Find where the given text appears and provide that cell's center as (x, y) coordinate. 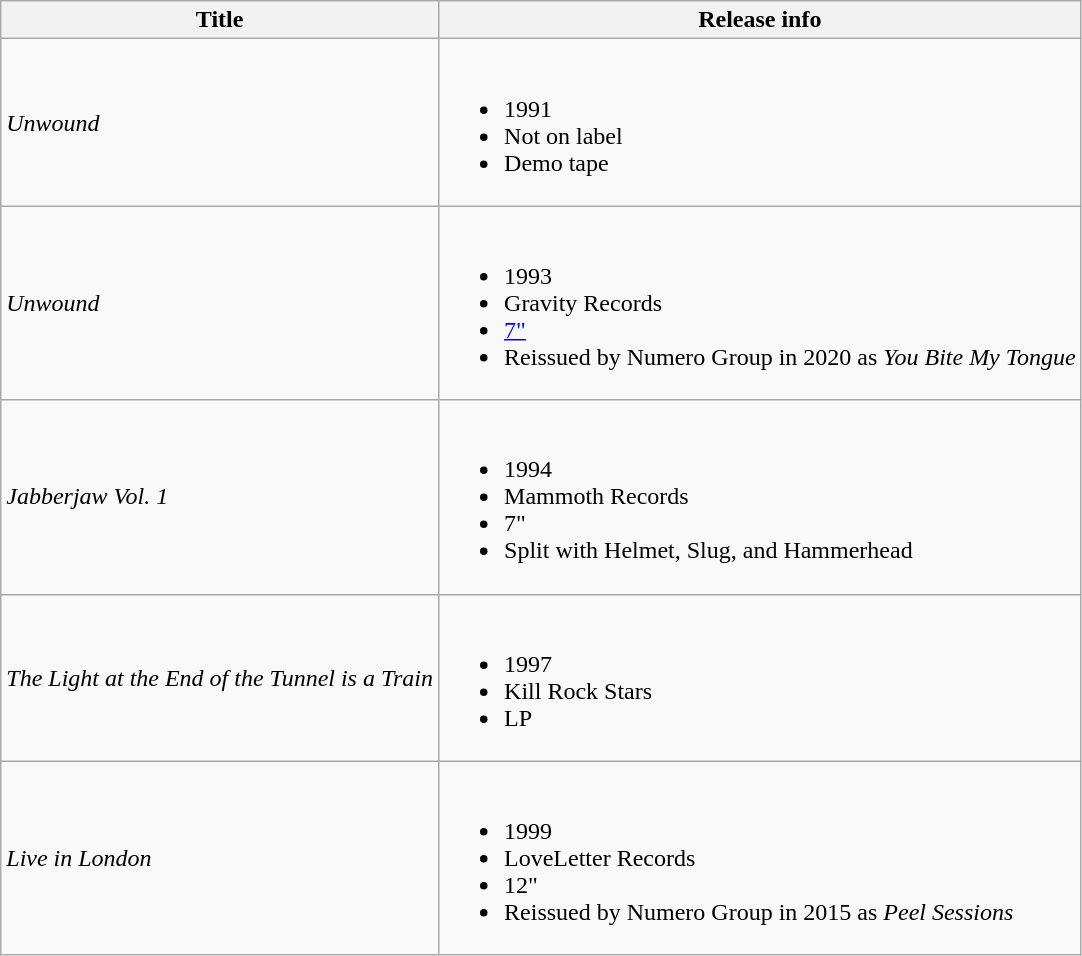
1993Gravity Records7"Reissued by Numero Group in 2020 as You Bite My Tongue (760, 303)
1994Mammoth Records7"Split with Helmet, Slug, and Hammerhead (760, 497)
The Light at the End of the Tunnel is a Train (220, 678)
Jabberjaw Vol. 1 (220, 497)
Title (220, 20)
Release info (760, 20)
1991Not on labelDemo tape (760, 122)
1999LoveLetter Records12"Reissued by Numero Group in 2015 as Peel Sessions (760, 858)
Live in London (220, 858)
1997Kill Rock StarsLP (760, 678)
